Identify which cell holds the provided text, then report its [X, Y] central coordinate. 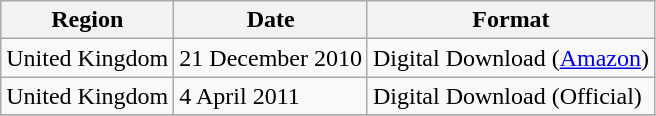
Date [271, 20]
Digital Download (Official) [510, 96]
4 April 2011 [271, 96]
Region [88, 20]
Format [510, 20]
21 December 2010 [271, 58]
Digital Download (Amazon) [510, 58]
